For the text-containing cell, return its midpoint in (x, y) coordinate format. 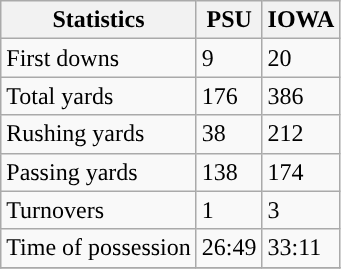
Turnovers (99, 210)
IOWA (301, 20)
Passing yards (99, 172)
20 (301, 58)
212 (301, 134)
138 (229, 172)
PSU (229, 20)
386 (301, 96)
Rushing yards (99, 134)
33:11 (301, 248)
174 (301, 172)
176 (229, 96)
38 (229, 134)
Total yards (99, 96)
Time of possession (99, 248)
1 (229, 210)
3 (301, 210)
9 (229, 58)
26:49 (229, 248)
Statistics (99, 20)
First downs (99, 58)
